Output the (x, y) coordinate of the center of the cell containing the given text.  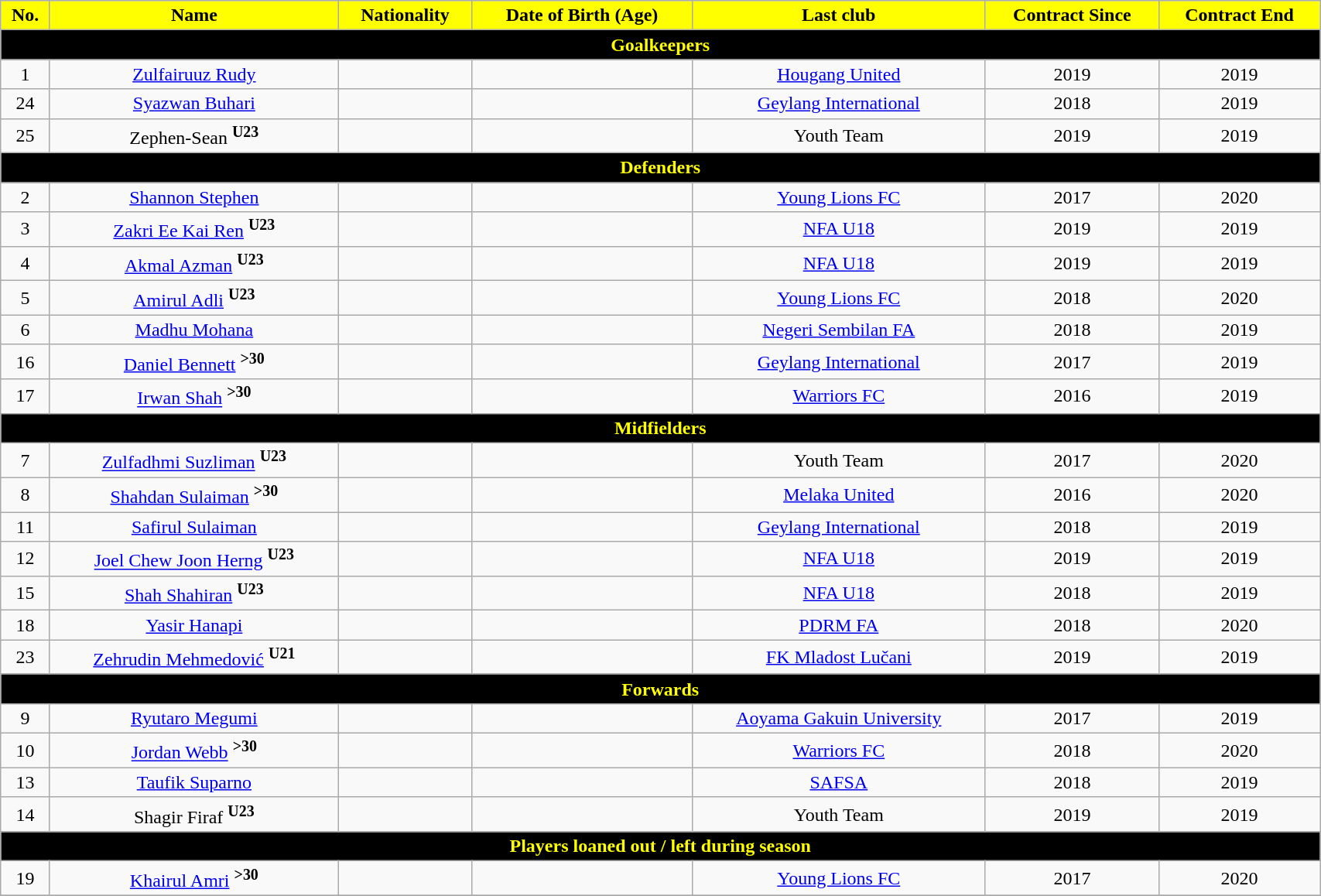
3 (26, 229)
Goalkeepers (661, 45)
Hougang United (839, 74)
16 (26, 362)
Ryutaro Megumi (193, 719)
9 (26, 719)
Joel Chew Joon Herng U23 (193, 559)
PDRM FA (839, 625)
Contract Since (1072, 15)
Syazwan Buhari (193, 104)
24 (26, 104)
Zulfadhmi Suzliman U23 (193, 461)
Shagir Firaf U23 (193, 814)
5 (26, 299)
Zehrudin Mehmedović U21 (193, 658)
Shannon Stephen (193, 197)
Players loaned out / left during season (661, 846)
13 (26, 782)
Taufik Suparno (193, 782)
Defenders (661, 168)
7 (26, 461)
Daniel Bennett >30 (193, 362)
Yasir Hanapi (193, 625)
25 (26, 136)
14 (26, 814)
FK Mladost Lučani (839, 658)
4 (26, 263)
Madhu Mohana (193, 330)
Zephen-Sean U23 (193, 136)
Midfielders (661, 429)
17 (26, 396)
15 (26, 593)
11 (26, 527)
Shah Shahiran U23 (193, 593)
Akmal Azman U23 (193, 263)
Nationality (405, 15)
Shahdan Sulaiman >30 (193, 495)
Aoyama Gakuin University (839, 719)
Name (193, 15)
23 (26, 658)
8 (26, 495)
Safirul Sulaiman (193, 527)
Melaka United (839, 495)
Date of Birth (Age) (582, 15)
Contract End (1240, 15)
12 (26, 559)
Forwards (661, 689)
Zakri Ee Kai Ren U23 (193, 229)
6 (26, 330)
SAFSA (839, 782)
Zulfairuuz Rudy (193, 74)
Khairul Amri >30 (193, 879)
Jordan Webb >30 (193, 751)
2 (26, 197)
Irwan Shah >30 (193, 396)
No. (26, 15)
19 (26, 879)
10 (26, 751)
Last club (839, 15)
Amirul Adli U23 (193, 299)
18 (26, 625)
Negeri Sembilan FA (839, 330)
1 (26, 74)
